Identify which cell holds the provided text, then report its (x, y) central coordinate. 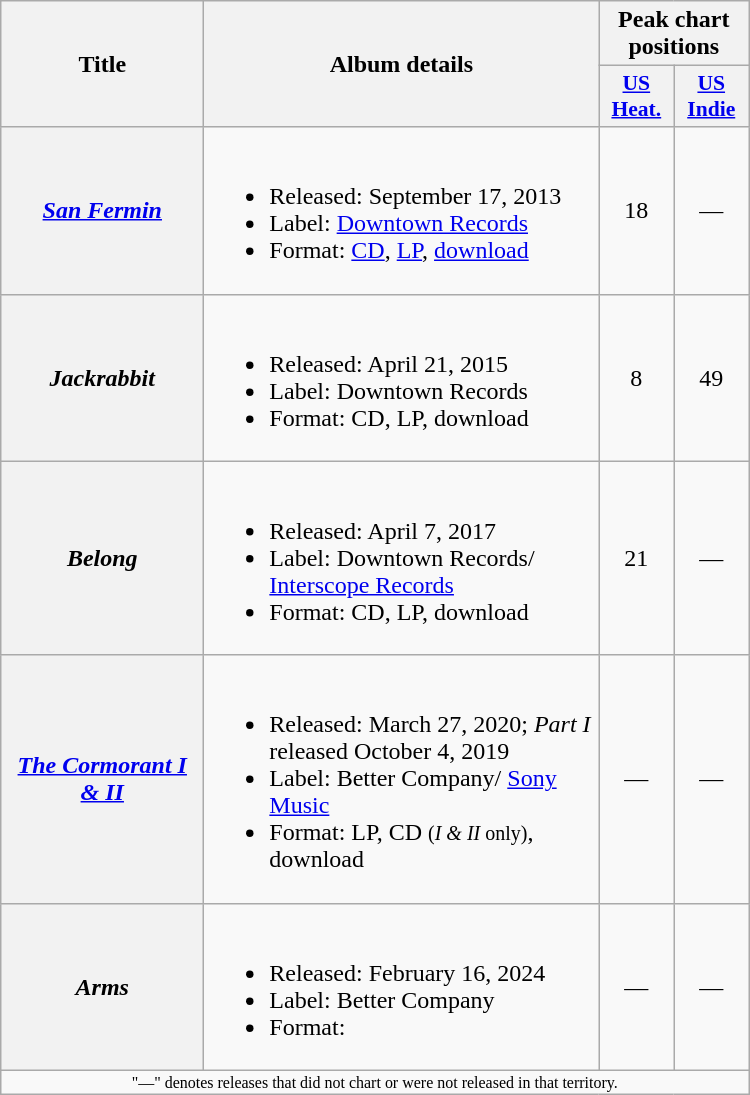
San Fermin (102, 210)
Belong (102, 558)
Jackrabbit (102, 378)
49 (712, 378)
USHeat. (636, 96)
Title (102, 64)
Album details (402, 64)
USIndie (712, 96)
Arms (102, 986)
18 (636, 210)
Peak chart positions (674, 34)
Released: April 21, 2015Label: Downtown RecordsFormat: CD, LP, download (402, 378)
The Cormorant I & II (102, 779)
Released: February 16, 2024Label: Better CompanyFormat: (402, 986)
Released: September 17, 2013Label: Downtown RecordsFormat: CD, LP, download (402, 210)
8 (636, 378)
Released: March 27, 2020; Part I released October 4, 2019Label: Better Company/ Sony MusicFormat: LP, CD (I & II only), download (402, 779)
21 (636, 558)
Released: April 7, 2017Label: Downtown Records/ Interscope RecordsFormat: CD, LP, download (402, 558)
"—" denotes releases that did not chart or were not released in that territory. (375, 1082)
